From the cell containing the given text, extract its center point as [x, y] coordinate. 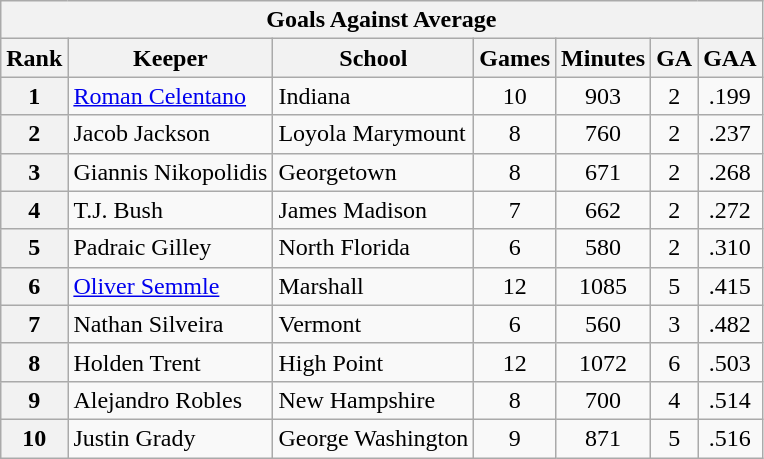
School [374, 58]
.482 [730, 324]
700 [604, 400]
.516 [730, 438]
671 [604, 172]
High Point [374, 362]
.310 [730, 248]
Oliver Semmle [170, 286]
871 [604, 438]
Roman Celentano [170, 96]
Games [515, 58]
1072 [604, 362]
GA [674, 58]
.415 [730, 286]
Rank [34, 58]
Vermont [374, 324]
1085 [604, 286]
Alejandro Robles [170, 400]
George Washington [374, 438]
New Hampshire [374, 400]
.503 [730, 362]
James Madison [374, 210]
Goals Against Average [382, 20]
.514 [730, 400]
903 [604, 96]
580 [604, 248]
.272 [730, 210]
T.J. Bush [170, 210]
.268 [730, 172]
GAA [730, 58]
Giannis Nikopolidis [170, 172]
Minutes [604, 58]
560 [604, 324]
Indiana [374, 96]
Georgetown [374, 172]
Loyola Marymount [374, 134]
Nathan Silveira [170, 324]
.199 [730, 96]
Padraic Gilley [170, 248]
North Florida [374, 248]
1 [34, 96]
Marshall [374, 286]
Justin Grady [170, 438]
Jacob Jackson [170, 134]
662 [604, 210]
.237 [730, 134]
Holden Trent [170, 362]
Keeper [170, 58]
760 [604, 134]
